Scan for the cell matching the given text and deliver its [X, Y] coordinate at center. 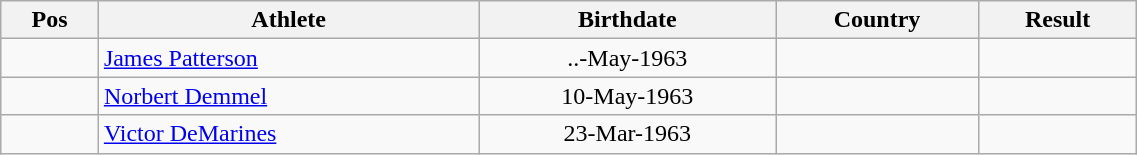
10-May-1963 [628, 96]
Result [1058, 20]
Pos [50, 20]
Country [878, 20]
..-May-1963 [628, 58]
Birthdate [628, 20]
Victor DeMarines [288, 134]
James Patterson [288, 58]
Athlete [288, 20]
Norbert Demmel [288, 96]
23-Mar-1963 [628, 134]
